Provide the [x, y] coordinate of the cell's center where the given text is located.  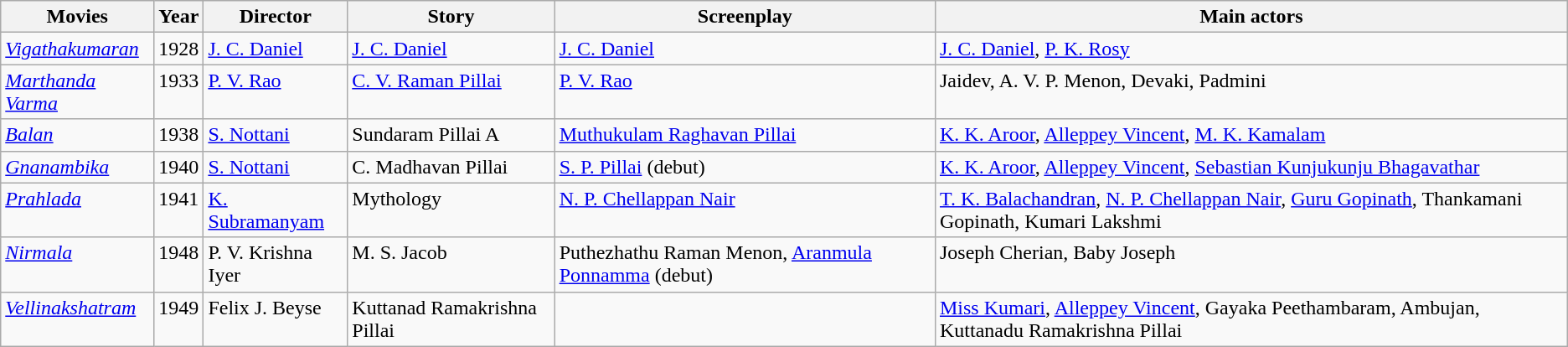
Jaidev, A. V. P. Menon, Devaki, Padmini [1251, 92]
K. Subramanyam [276, 210]
J. C. Daniel, P. K. Rosy [1251, 49]
1949 [179, 319]
Main actors [1251, 17]
1948 [179, 265]
1941 [179, 210]
M. S. Jacob [451, 265]
Marthanda Varma [77, 92]
Puthezhathu Raman Menon, Aranmula Ponnamma (debut) [745, 265]
Gnanambika [77, 167]
1928 [179, 49]
Movies [77, 17]
Balan [77, 135]
C. V. Raman Pillai [451, 92]
Vellinakshatram [77, 319]
Sundaram Pillai A [451, 135]
Felix J. Beyse [276, 319]
Prahlada [77, 210]
Miss Kumari, Alleppey Vincent, Gayaka Peethambaram, Ambujan, Kuttanadu Ramakrishna Pillai [1251, 319]
P. V. Krishna Iyer [276, 265]
Kuttanad Ramakrishna Pillai [451, 319]
Vigathakumaran [77, 49]
Joseph Cherian, Baby Joseph [1251, 265]
Muthukulam Raghavan Pillai [745, 135]
Director [276, 17]
K. K. Aroor, Alleppey Vincent, Sebastian Kunjukunju Bhagavathar [1251, 167]
Nirmala [77, 265]
1938 [179, 135]
C. Madhavan Pillai [451, 167]
Mythology [451, 210]
T. K. Balachandran, N. P. Chellappan Nair, Guru Gopinath, Thankamani Gopinath, Kumari Lakshmi [1251, 210]
1933 [179, 92]
N. P. Chellappan Nair [745, 210]
Screenplay [745, 17]
1940 [179, 167]
K. K. Aroor, Alleppey Vincent, M. K. Kamalam [1251, 135]
S. P. Pillai (debut) [745, 167]
Year [179, 17]
Story [451, 17]
